Find where the given text appears and provide that cell's center as (X, Y) coordinate. 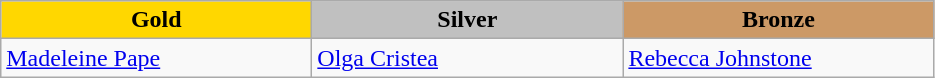
Bronze (778, 20)
Rebecca Johnstone (778, 58)
Silver (468, 20)
Gold (156, 20)
Madeleine Pape (156, 58)
Olga Cristea (468, 58)
